Find where the given text appears and provide that cell's center as [X, Y] coordinate. 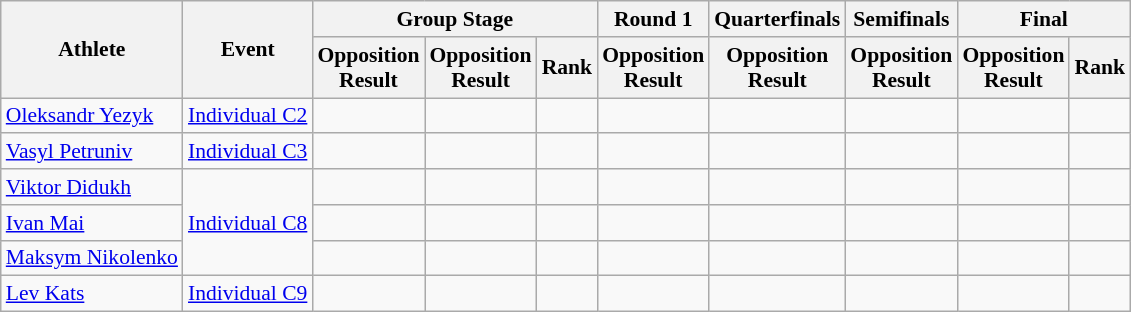
Athlete [92, 50]
Oleksandr Yezyk [92, 116]
Event [248, 50]
Individual C9 [248, 294]
Final [1044, 19]
Group Stage [454, 19]
Quarterfinals [777, 19]
Round 1 [653, 19]
Lev Kats [92, 294]
Individual C8 [248, 222]
Individual C2 [248, 116]
Semifinals [901, 19]
Vasyl Petruniv [92, 152]
Individual C3 [248, 152]
Viktor Didukh [92, 187]
Maksym Nikolenko [92, 258]
Ivan Mai [92, 223]
